For the text-containing cell, return its midpoint in [X, Y] coordinate format. 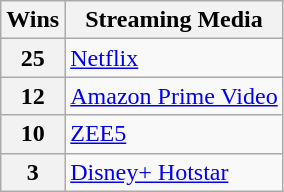
12 [33, 96]
3 [33, 172]
Wins [33, 20]
10 [33, 134]
Disney+ Hotstar [174, 172]
25 [33, 58]
ZEE5 [174, 134]
Netflix [174, 58]
Streaming Media [174, 20]
Amazon Prime Video [174, 96]
